Find where the given text appears and provide that cell's center as [x, y] coordinate. 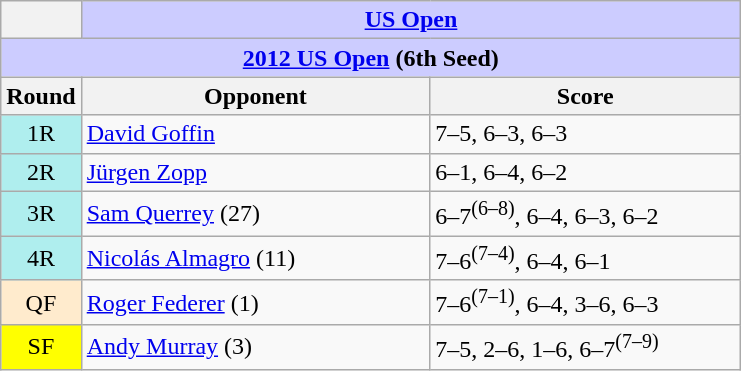
Roger Federer (1) [256, 302]
7–5, 6–3, 6–3 [586, 134]
7–6(7–4), 6–4, 6–1 [586, 258]
Andy Murray (3) [256, 348]
Nicolás Almagro (11) [256, 258]
Sam Querrey (27) [256, 214]
Round [41, 96]
3R [41, 214]
2R [41, 172]
7–6(7–1), 6–4, 3–6, 6–3 [586, 302]
Score [586, 96]
QF [41, 302]
1R [41, 134]
6–1, 6–4, 6–2 [586, 172]
Opponent [256, 96]
Jürgen Zopp [256, 172]
6–7(6–8), 6–4, 6–3, 6–2 [586, 214]
SF [41, 348]
David Goffin [256, 134]
US Open [411, 20]
4R [41, 258]
7–5, 2–6, 1–6, 6–7(7–9) [586, 348]
2012 US Open (6th Seed) [371, 58]
